Output the [x, y] coordinate of the center of the cell containing the given text.  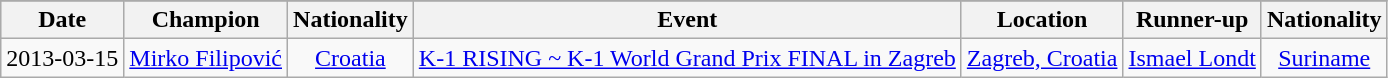
Location [1042, 20]
Champion [206, 20]
Date [62, 20]
Croatia [351, 58]
Suriname [1324, 58]
Mirko Filipović [206, 58]
Zagreb, Croatia [1042, 58]
Ismael Londt [1192, 58]
K-1 RISING ~ K-1 World Grand Prix FINAL in Zagreb [687, 58]
Runner-up [1192, 20]
Event [687, 20]
2013-03-15 [62, 58]
